Output the [x, y] coordinate of the center of the cell containing the given text.  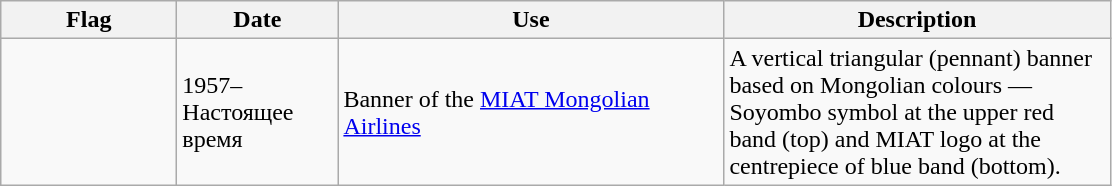
Date [258, 20]
Use [531, 20]
Flag [89, 20]
1957–Настоящее время [258, 112]
Banner of the MIAT Mongolian Airlines [531, 112]
Description [917, 20]
